Extract the [x, y] coordinate from the center of the cell holding the provided text.  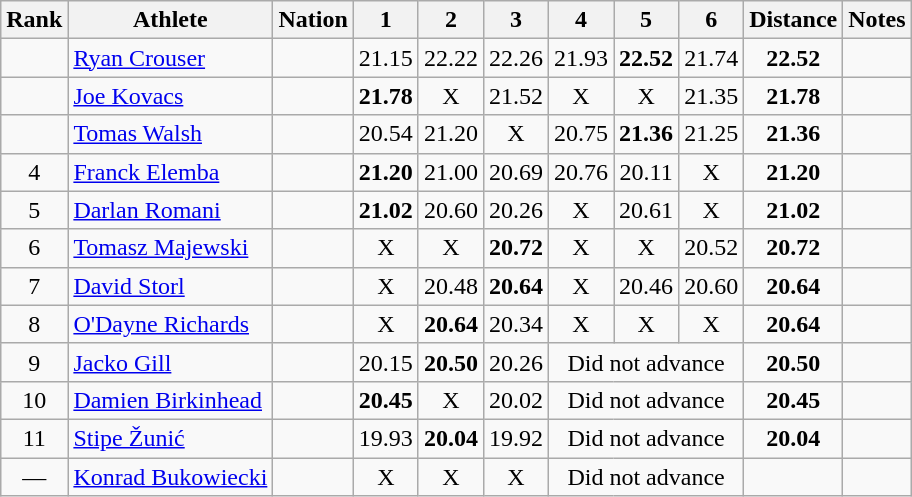
20.52 [712, 248]
19.92 [516, 438]
20.75 [580, 134]
Athlete [170, 20]
Notes [877, 20]
Damien Birkinhead [170, 400]
Rank [34, 20]
21.00 [450, 172]
— [34, 477]
Darlan Romani [170, 210]
20.02 [516, 400]
9 [34, 362]
7 [34, 286]
11 [34, 438]
Tomasz Majewski [170, 248]
21.15 [386, 58]
20.11 [646, 172]
David Storl [170, 286]
Stipe Žunić [170, 438]
1 [386, 20]
Franck Elemba [170, 172]
22.22 [450, 58]
20.46 [646, 286]
21.93 [580, 58]
21.52 [516, 96]
Jacko Gill [170, 362]
21.25 [712, 134]
3 [516, 20]
Nation [313, 20]
22.26 [516, 58]
Ryan Crouser [170, 58]
8 [34, 324]
Joe Kovacs [170, 96]
21.74 [712, 58]
20.34 [516, 324]
Tomas Walsh [170, 134]
10 [34, 400]
20.48 [450, 286]
20.69 [516, 172]
19.93 [386, 438]
Distance [794, 20]
Konrad Bukowiecki [170, 477]
20.15 [386, 362]
21.35 [712, 96]
2 [450, 20]
20.76 [580, 172]
20.54 [386, 134]
20.61 [646, 210]
O'Dayne Richards [170, 324]
